Pinpoint the cell where the given text exists, returning its (X, Y) midpoint coordinate. 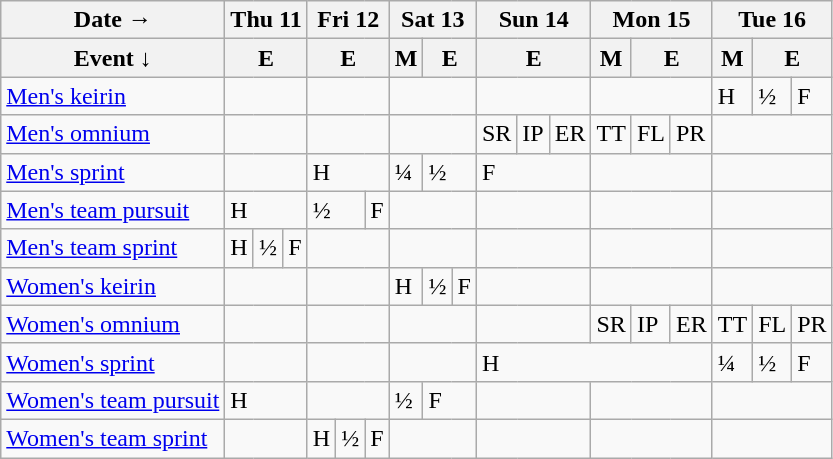
Women's omnium (113, 324)
Event ↓ (113, 58)
Men's team sprint (113, 248)
Women's keirin (113, 286)
Women's sprint (113, 362)
Tue 16 (772, 20)
Sat 13 (432, 20)
Women's team sprint (113, 438)
Mon 15 (652, 20)
Fri 12 (348, 20)
Men's team pursuit (113, 210)
Thu 11 (266, 20)
Women's team pursuit (113, 400)
Men's keirin (113, 96)
Men's omnium (113, 134)
Date → (113, 20)
Sun 14 (534, 20)
Men's sprint (113, 172)
